Find where the given text appears and provide that cell's center as (X, Y) coordinate. 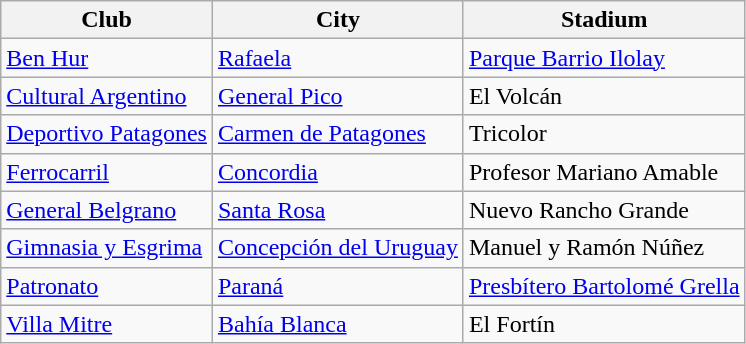
Profesor Mariano Amable (604, 172)
City (338, 20)
General Pico (338, 96)
El Volcán (604, 96)
Villa Mitre (107, 324)
Paraná (338, 286)
Rafaela (338, 58)
Patronato (107, 286)
General Belgrano (107, 210)
Presbítero Bartolomé Grella (604, 286)
Santa Rosa (338, 210)
Cultural Argentino (107, 96)
Nuevo Rancho Grande (604, 210)
El Fortín (604, 324)
Concordia (338, 172)
Gimnasia y Esgrima (107, 248)
Bahía Blanca (338, 324)
Deportivo Patagones (107, 134)
Ben Hur (107, 58)
Ferrocarril (107, 172)
Concepción del Uruguay (338, 248)
Carmen de Patagones (338, 134)
Stadium (604, 20)
Parque Barrio Ilolay (604, 58)
Manuel y Ramón Núñez (604, 248)
Club (107, 20)
Tricolor (604, 134)
